Identify which cell holds the provided text, then report its (X, Y) central coordinate. 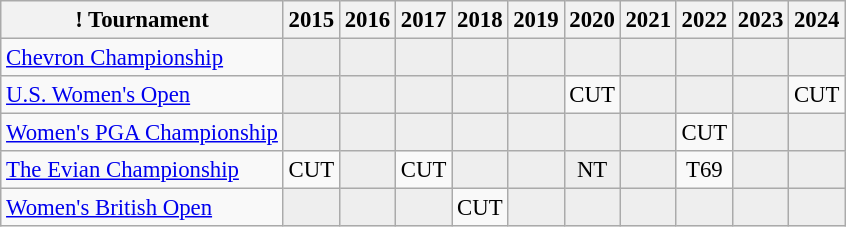
2015 (311, 20)
2023 (760, 20)
U.S. Women's Open (142, 95)
The Evian Championship (142, 170)
! Tournament (142, 20)
Women's British Open (142, 208)
T69 (704, 170)
Women's PGA Championship (142, 133)
2018 (480, 20)
2017 (424, 20)
Chevron Championship (142, 58)
2024 (817, 20)
2020 (592, 20)
2021 (648, 20)
2016 (367, 20)
2019 (536, 20)
NT (592, 170)
2022 (704, 20)
